Return [x, y] of the center of cell containing provided text 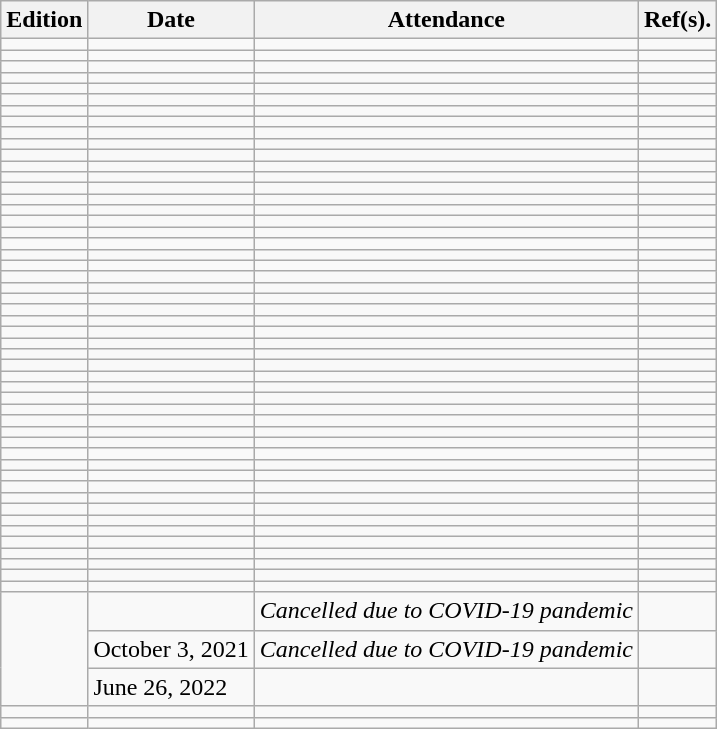
Edition [44, 20]
October 3, 2021 [171, 649]
June 26, 2022 [171, 687]
Date [171, 20]
Attendance [446, 20]
Ref(s). [678, 20]
